Return the (X, Y) coordinate for the center point of the cell that contains the specified text.  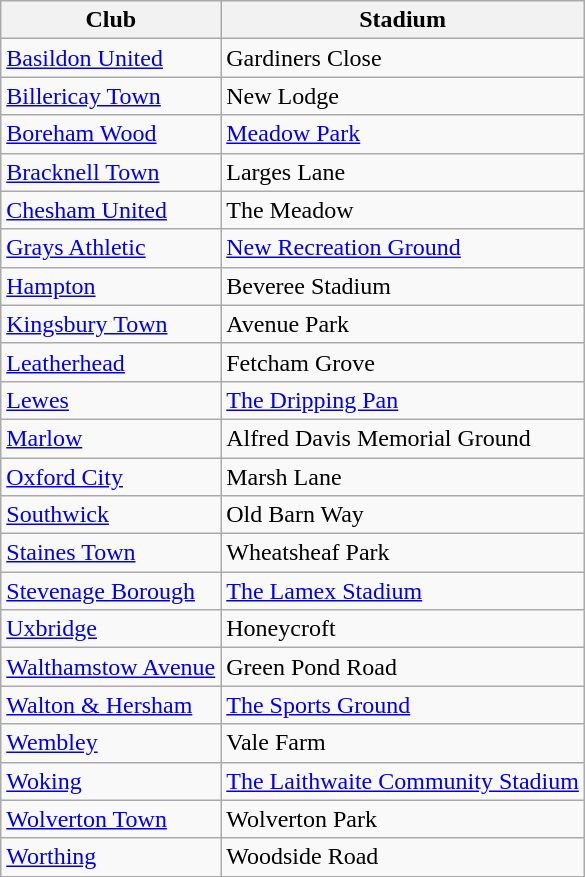
Gardiners Close (403, 58)
Woodside Road (403, 857)
Marsh Lane (403, 477)
Green Pond Road (403, 667)
Boreham Wood (111, 134)
Staines Town (111, 553)
The Lamex Stadium (403, 591)
Wheatsheaf Park (403, 553)
Marlow (111, 438)
The Sports Ground (403, 705)
Oxford City (111, 477)
The Dripping Pan (403, 400)
Beveree Stadium (403, 286)
Avenue Park (403, 324)
Vale Farm (403, 743)
Old Barn Way (403, 515)
Kingsbury Town (111, 324)
Woking (111, 781)
The Meadow (403, 210)
Alfred Davis Memorial Ground (403, 438)
Leatherhead (111, 362)
Lewes (111, 400)
Bracknell Town (111, 172)
Stevenage Borough (111, 591)
Basildon United (111, 58)
New Recreation Ground (403, 248)
Fetcham Grove (403, 362)
Billericay Town (111, 96)
Wembley (111, 743)
Worthing (111, 857)
Honeycroft (403, 629)
Uxbridge (111, 629)
Grays Athletic (111, 248)
Hampton (111, 286)
Wolverton Town (111, 819)
New Lodge (403, 96)
Club (111, 20)
Meadow Park (403, 134)
Wolverton Park (403, 819)
Chesham United (111, 210)
Walton & Hersham (111, 705)
Southwick (111, 515)
Larges Lane (403, 172)
The Laithwaite Community Stadium (403, 781)
Stadium (403, 20)
Walthamstow Avenue (111, 667)
